Scan for the cell matching the given text and deliver its (x, y) coordinate at center. 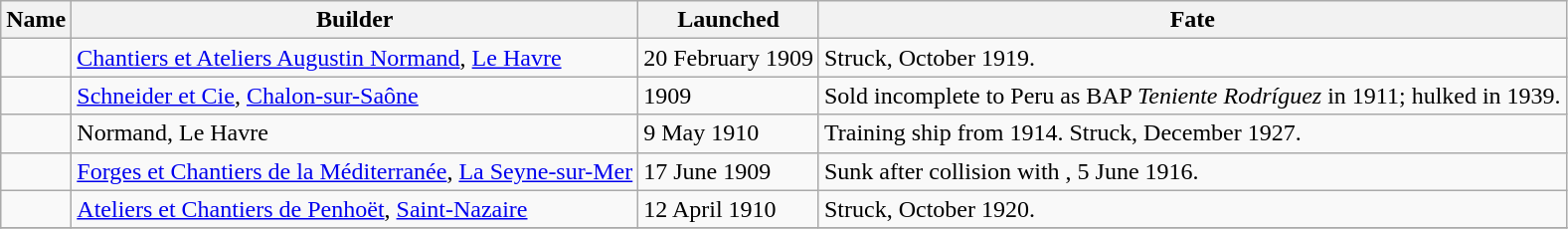
17 June 1909 (729, 171)
Normand, Le Havre (355, 133)
1909 (729, 96)
Struck, October 1919. (1192, 58)
20 February 1909 (729, 58)
Name (36, 20)
12 April 1910 (729, 209)
Ateliers et Chantiers de Penhoët, Saint-Nazaire (355, 209)
Sunk after collision with , 5 June 1916. (1192, 171)
Struck, October 1920. (1192, 209)
Launched (729, 20)
Builder (355, 20)
Schneider et Cie, Chalon-sur-Saône (355, 96)
9 May 1910 (729, 133)
Fate (1192, 20)
Chantiers et Ateliers Augustin Normand, Le Havre (355, 58)
Forges et Chantiers de la Méditerranée, La Seyne-sur-Mer (355, 171)
Sold incomplete to Peru as BAP Teniente Rodríguez in 1911; hulked in 1939. (1192, 96)
Training ship from 1914. Struck, December 1927. (1192, 133)
